Scan for the cell matching the given text and deliver its [x, y] coordinate at center. 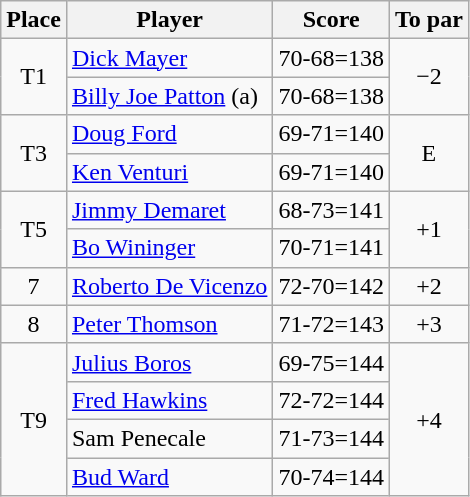
Roberto De Vicenzo [169, 286]
Doug Ford [169, 134]
Fred Hawkins [169, 400]
+4 [430, 419]
+2 [430, 286]
To par [430, 20]
Bo Wininger [169, 248]
Sam Penecale [169, 438]
70-71=141 [332, 248]
Billy Joe Patton (a) [169, 96]
T1 [34, 77]
Jimmy Demaret [169, 210]
69-75=144 [332, 362]
71-72=143 [332, 324]
70-74=144 [332, 477]
Place [34, 20]
Score [332, 20]
71-73=144 [332, 438]
Peter Thomson [169, 324]
+1 [430, 229]
Bud Ward [169, 477]
T3 [34, 153]
68-73=141 [332, 210]
E [430, 153]
T9 [34, 419]
Ken Venturi [169, 172]
Julius Boros [169, 362]
72-72=144 [332, 400]
T5 [34, 229]
+3 [430, 324]
8 [34, 324]
Dick Mayer [169, 58]
−2 [430, 77]
72-70=142 [332, 286]
Player [169, 20]
7 [34, 286]
